Provide the [X, Y] coordinate of the cell's center where the given text is located.  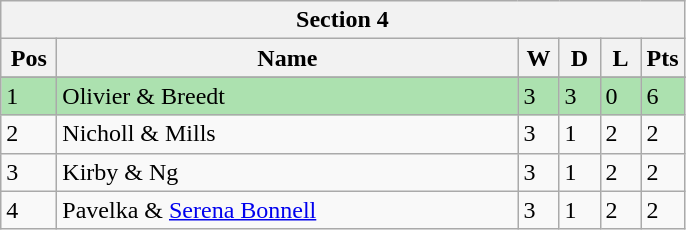
Olivier & Breedt [288, 96]
Name [288, 58]
0 [620, 96]
Pts [662, 58]
Section 4 [342, 20]
L [620, 58]
Nicholl & Mills [288, 134]
Kirby & Ng [288, 172]
Pavelka & Serena Bonnell [288, 210]
6 [662, 96]
W [538, 58]
4 [29, 210]
Pos [29, 58]
D [580, 58]
